Provide the [X, Y] coordinate of the cell's center where the given text is located.  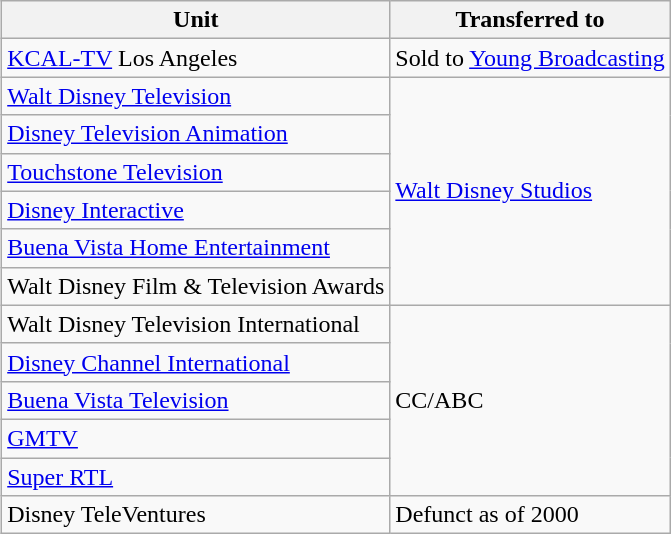
Walt Disney Television International [196, 324]
Walt Disney Studios [530, 191]
Defunct as of 2000 [530, 515]
Touchstone Television [196, 172]
Disney Channel International [196, 362]
KCAL-TV Los Angeles [196, 58]
CC/ABC [530, 400]
Disney Interactive [196, 210]
Walt Disney Television [196, 96]
Walt Disney Film & Television Awards [196, 286]
Disney Television Animation [196, 134]
Transferred to [530, 20]
Super RTL [196, 477]
Buena Vista Television [196, 400]
Unit [196, 20]
Buena Vista Home Entertainment [196, 248]
Disney TeleVentures [196, 515]
GMTV [196, 438]
Sold to Young Broadcasting [530, 58]
